Locate the cell with the specified text and output its (x, y) center coordinate. 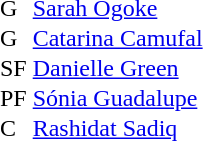
Sónia Guadalupe (118, 98)
PF (14, 98)
Danielle Green (118, 68)
Catarina Camufal (118, 38)
SF (14, 68)
G (14, 38)
